Return [x, y] of the center of cell containing provided text 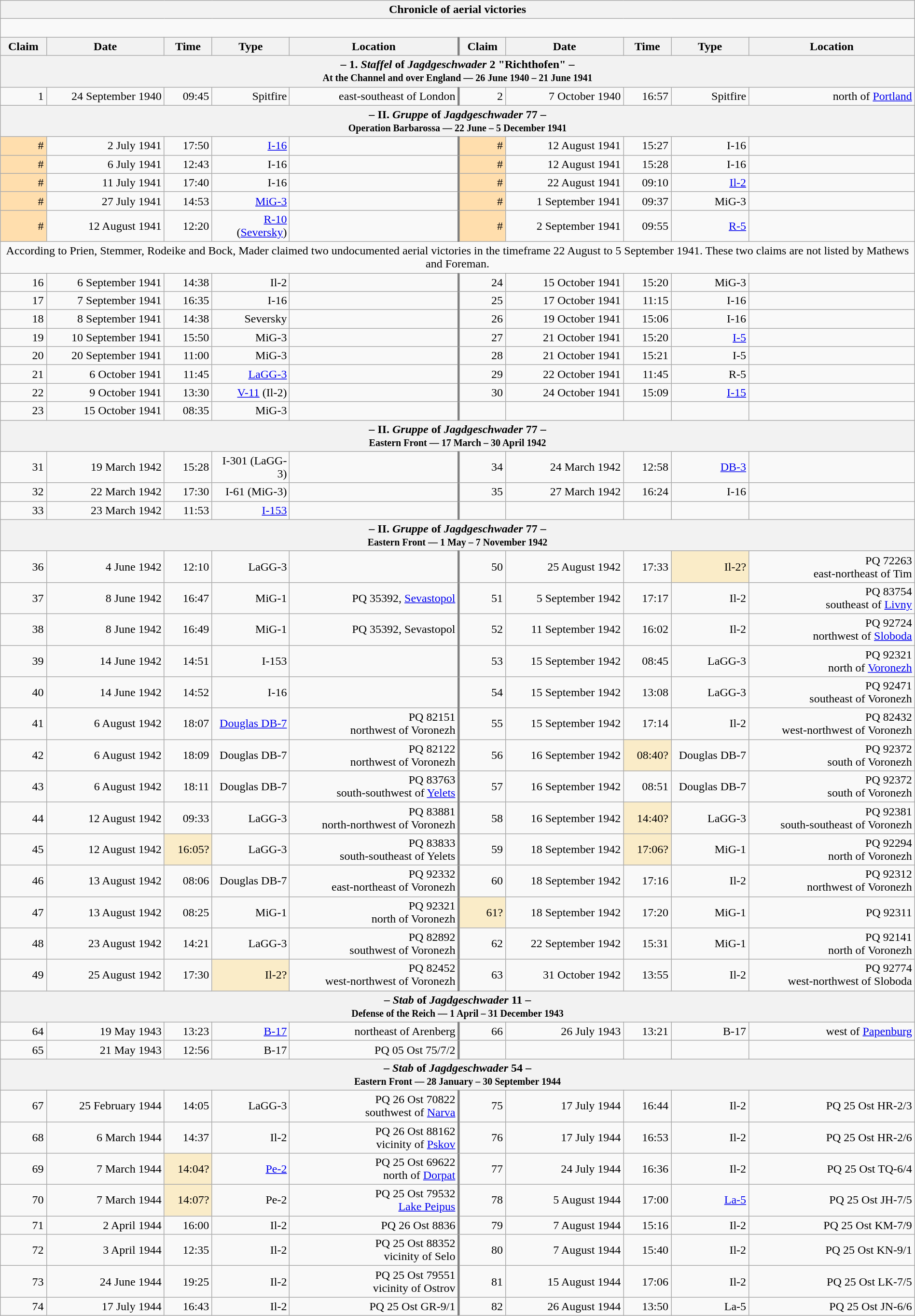
19 [23, 337]
27 July 1941 [105, 201]
V-11 (Il-2) [251, 392]
15:16 [648, 1225]
26 [482, 319]
80 [482, 1250]
PQ 83763 south-southwest of Yelets [374, 787]
17:06? [648, 850]
12:58 [648, 467]
PQ 72263 east-northeast of Tim [832, 567]
19 May 1943 [105, 1031]
PQ 92294 north of Voronezh [832, 850]
PQ 83833 south-southeast of Yelets [374, 850]
28 [482, 356]
08:51 [648, 787]
6 July 1941 [105, 164]
PQ 05 Ost 75/7/2 [374, 1050]
09:45 [188, 96]
14:05 [188, 1106]
09:55 [648, 226]
79 [482, 1225]
73 [23, 1281]
PQ 92332 east-northeast of Voronezh [374, 881]
PQ 25 Ost TQ-6/4 [832, 1169]
2 July 1941 [105, 146]
15:31 [648, 943]
14:40? [648, 818]
13:50 [648, 1306]
13:55 [648, 975]
5 September 1942 [565, 598]
14:04? [188, 1169]
PQ 25 Ost GR-9/1 [374, 1306]
7 October 1940 [565, 96]
60 [482, 881]
81 [482, 1281]
53 [482, 660]
08:06 [188, 881]
1 September 1941 [565, 201]
14:53 [188, 201]
19:25 [188, 1281]
PQ 26 Ost 70822 southwest of Narva [374, 1106]
45 [23, 850]
PQ 92724 northwest of Sloboda [832, 630]
19 March 1942 [105, 467]
16:47 [188, 598]
12:35 [188, 1250]
17:50 [188, 146]
6 September 1941 [105, 282]
PQ 92312 northwest of Voronezh [832, 881]
– II. Gruppe of Jagdgeschwader 77 –Eastern Front — 17 March – 30 April 1942 [457, 435]
16 [23, 282]
17:17 [648, 598]
west of Papenburg [832, 1031]
08:25 [188, 912]
PQ 82151 northwest of Voronezh [374, 724]
13:23 [188, 1031]
08:35 [188, 411]
22 October 1941 [565, 374]
14:07? [188, 1200]
58 [482, 818]
15:06 [648, 319]
PQ 25 Ost JH-7/5 [832, 1200]
21 [23, 374]
17:00 [648, 1200]
15 August 1944 [565, 1281]
66 [482, 1031]
41 [23, 724]
6 October 1941 [105, 374]
PQ 83754 southeast of Livny [832, 598]
13:21 [648, 1031]
44 [23, 818]
PQ 25 Ost KM-7/9 [832, 1225]
17:14 [648, 724]
16:02 [648, 630]
16:36 [648, 1169]
52 [482, 630]
PQ 25 Ost 69622north of Dorpat [374, 1169]
08:40? [648, 755]
43 [23, 787]
37 [23, 598]
69 [23, 1169]
14:21 [188, 943]
09:10 [648, 182]
PQ 25 Ost 88352vicinity of Selo [374, 1250]
Seversky [251, 319]
67 [23, 1106]
12:56 [188, 1050]
40 [23, 692]
27 [482, 337]
39 [23, 660]
16:53 [648, 1137]
I-15 [710, 392]
– Stab of Jagdgeschwader 54 –Eastern Front — 28 January – 30 September 1944 [457, 1075]
PQ 92471 southeast of Voronezh [832, 692]
27 March 1942 [565, 492]
23 March 1942 [105, 510]
16:05? [188, 850]
PQ 82122 northwest of Voronezh [374, 755]
PQ 82432 west-northwest of Voronezh [832, 724]
14:37 [188, 1137]
16:35 [188, 301]
09:37 [648, 201]
14:51 [188, 660]
PQ 92311 [832, 912]
11 September 1942 [565, 630]
6 March 1944 [105, 1137]
PQ 26 Ost 88162vicinity of Pskov [374, 1137]
11:53 [188, 510]
12:43 [188, 164]
16:49 [188, 630]
PQ 92141 north of Voronezh [832, 943]
17:20 [648, 912]
8 September 1941 [105, 319]
14:52 [188, 692]
65 [23, 1050]
18 [23, 319]
17 [23, 301]
north of Portland [832, 96]
26 August 1944 [565, 1306]
13:08 [648, 692]
PQ 25 Ost 79551vicinity of Ostrov [374, 1281]
38 [23, 630]
13:30 [188, 392]
PQ 26 Ost 8836 [374, 1225]
16:24 [648, 492]
25 February 1944 [105, 1106]
20 [23, 356]
34 [482, 467]
17:33 [648, 567]
17:06 [648, 1281]
10 September 1941 [105, 337]
46 [23, 881]
northeast of Arenberg [374, 1031]
49 [23, 975]
25 [482, 301]
PQ 25 Ost JN-6/6 [832, 1306]
11:00 [188, 356]
16:43 [188, 1306]
22 August 1941 [565, 182]
21 May 1943 [105, 1050]
24 March 1942 [565, 467]
82 [482, 1306]
22 [23, 392]
78 [482, 1200]
74 [23, 1306]
16:00 [188, 1225]
11:15 [648, 301]
24 July 1944 [565, 1169]
PQ 25 Ost HR-2/3 [832, 1106]
17:16 [648, 881]
– II. Gruppe of Jagdgeschwader 77 –Operation Barbarossa — 22 June – 5 December 1941 [457, 121]
DB-3 [710, 467]
31 October 1942 [565, 975]
24 October 1941 [565, 392]
18:07 [188, 724]
I-301 (LaGG-3) [251, 467]
16:44 [648, 1106]
26 July 1943 [565, 1031]
47 [23, 912]
15:21 [648, 356]
77 [482, 1169]
54 [482, 692]
– Stab of Jagdgeschwader 11 –Defense of the Reich — 1 April – 31 December 1943 [457, 1006]
11 July 1941 [105, 182]
18:09 [188, 755]
PQ 25 Ost 79532Lake Peipus [374, 1200]
PQ 82452 west-northwest of Voronezh [374, 975]
15:27 [648, 146]
50 [482, 567]
PQ 82892 southwest of Voronezh [374, 943]
71 [23, 1225]
Chronicle of aerial victories [457, 10]
PQ 92381 south-southeast of Voronezh [832, 818]
18:11 [188, 787]
– 1. Staffel of Jagdgeschwader 2 "Richthofen" –At the Channel and over England — 26 June 1940 – 21 June 1941 [457, 71]
PQ 25 Ost KN-9/1 [832, 1250]
4 June 1942 [105, 567]
19 October 1941 [565, 319]
I-61 (MiG-3) [251, 492]
59 [482, 850]
64 [23, 1031]
09:33 [188, 818]
33 [23, 510]
7 September 1941 [105, 301]
2 September 1941 [565, 226]
9 October 1941 [105, 392]
57 [482, 787]
55 [482, 724]
24 June 1944 [105, 1281]
08:45 [648, 660]
PQ 25 Ost LK-7/5 [832, 1281]
15:09 [648, 392]
75 [482, 1106]
16:57 [648, 96]
23 [23, 411]
62 [482, 943]
PQ 83881 north-northwest of Voronezh [374, 818]
2 April 1944 [105, 1225]
51 [482, 598]
24 [482, 282]
30 [482, 392]
56 [482, 755]
35 [482, 492]
29 [482, 374]
– II. Gruppe of Jagdgeschwader 77 –Eastern Front — 1 May – 7 November 1942 [457, 535]
42 [23, 755]
east-southeast of London [374, 96]
3 April 1944 [105, 1250]
20 September 1941 [105, 356]
PQ 92774 west-northwest of Sloboda [832, 975]
17 October 1941 [565, 301]
23 August 1942 [105, 943]
15:50 [188, 337]
2 [482, 96]
63 [482, 975]
17:40 [188, 182]
12:20 [188, 226]
24 September 1940 [105, 96]
PQ 25 Ost HR-2/6 [832, 1137]
1 [23, 96]
31 [23, 467]
R-10 (Seversky) [251, 226]
61? [482, 912]
70 [23, 1200]
5 August 1944 [565, 1200]
72 [23, 1250]
36 [23, 567]
15:40 [648, 1250]
68 [23, 1137]
76 [482, 1137]
22 March 1942 [105, 492]
12:10 [188, 567]
22 September 1942 [565, 943]
48 [23, 943]
32 [23, 492]
